Find where the given text appears and provide that cell's center as [x, y] coordinate. 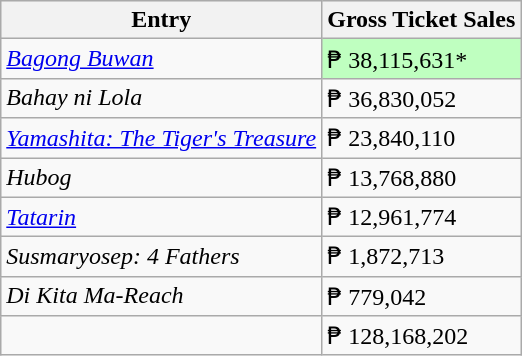
₱ 12,961,774 [422, 217]
Gross Ticket Sales [422, 20]
₱ 36,830,052 [422, 98]
Yamashita: The Tiger's Treasure [162, 138]
₱ 13,768,880 [422, 178]
Bagong Buwan [162, 59]
Entry [162, 20]
₱ 23,840,110 [422, 138]
Bahay ni Lola [162, 98]
Tatarin [162, 217]
Susmaryosep: 4 Fathers [162, 257]
Hubog [162, 178]
₱ 38,115,631* [422, 59]
₱ 779,042 [422, 296]
₱ 1,872,713 [422, 257]
₱ 128,168,202 [422, 336]
Di Kita Ma-Reach [162, 296]
